Locate the cell with the specified text and output its [X, Y] center coordinate. 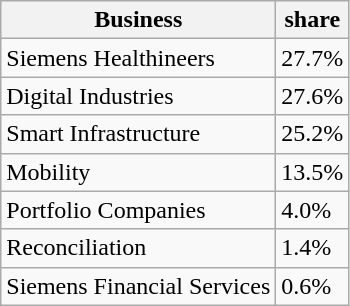
13.5% [312, 172]
Reconciliation [138, 248]
0.6% [312, 286]
4.0% [312, 210]
share [312, 20]
Smart Infrastructure [138, 134]
Portfolio Companies [138, 210]
25.2% [312, 134]
27.7% [312, 58]
Digital Industries [138, 96]
1.4% [312, 248]
27.6% [312, 96]
Siemens Financial Services [138, 286]
Siemens Healthineers [138, 58]
Mobility [138, 172]
Business [138, 20]
